Identify which cell holds the provided text, then report its [x, y] central coordinate. 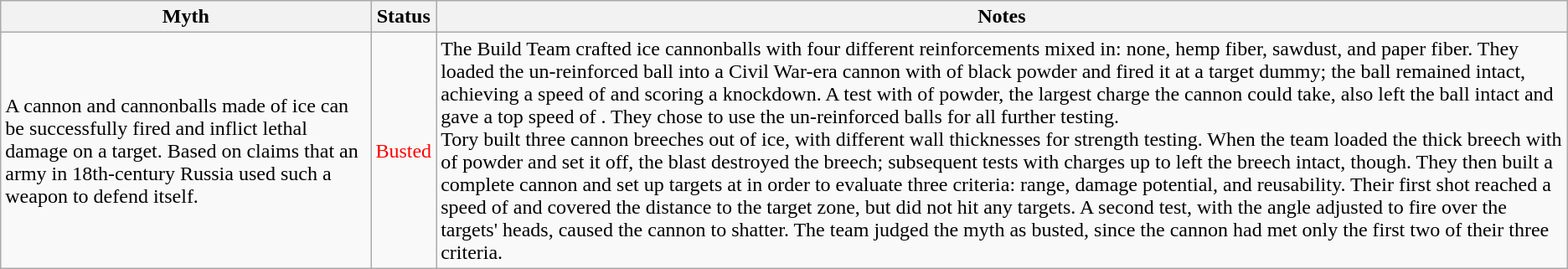
Notes [1002, 17]
Status [404, 17]
Myth [186, 17]
Busted [404, 151]
